Search for the cell housing the specified text and yield its (x, y) center coordinate. 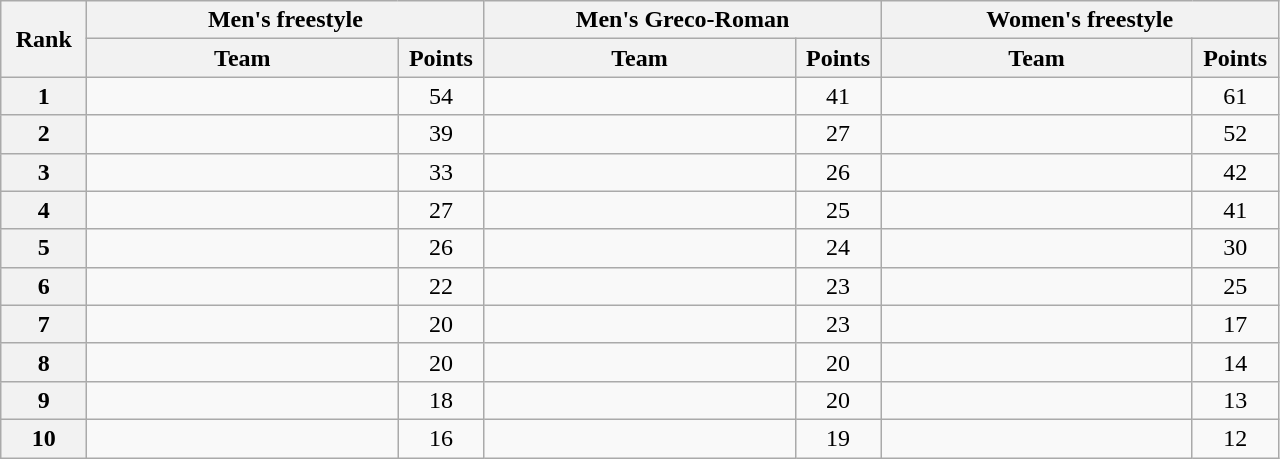
4 (44, 210)
7 (44, 324)
42 (1235, 172)
2 (44, 134)
16 (441, 438)
18 (441, 400)
3 (44, 172)
13 (1235, 400)
24 (838, 248)
8 (44, 362)
52 (1235, 134)
39 (441, 134)
33 (441, 172)
Rank (44, 39)
Men's Greco-Roman (682, 20)
Women's freestyle (1080, 20)
19 (838, 438)
17 (1235, 324)
22 (441, 286)
6 (44, 286)
14 (1235, 362)
30 (1235, 248)
1 (44, 96)
61 (1235, 96)
12 (1235, 438)
54 (441, 96)
5 (44, 248)
10 (44, 438)
9 (44, 400)
Men's freestyle (286, 20)
